Find where the given text appears and provide that cell's center as [x, y] coordinate. 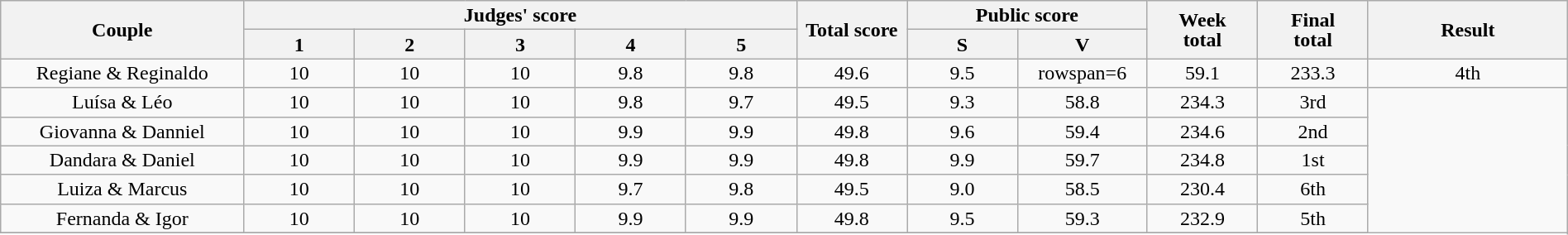
1st [1313, 161]
4th [1467, 73]
59.1 [1202, 73]
1 [299, 45]
5 [741, 45]
V [1082, 45]
2 [409, 45]
Luiza & Marcus [122, 189]
3 [520, 45]
6th [1313, 189]
S [963, 45]
59.4 [1082, 131]
Public score [1027, 15]
232.9 [1202, 218]
233.3 [1313, 73]
Luísa & Léo [122, 103]
Regiane & Reginaldo [122, 73]
Giovanna & Danniel [122, 131]
Total score [852, 30]
9.0 [963, 189]
59.3 [1082, 218]
234.6 [1202, 131]
49.6 [852, 73]
2nd [1313, 131]
Dandara & Daniel [122, 161]
58.5 [1082, 189]
Result [1467, 30]
rowspan=6 [1082, 73]
234.8 [1202, 161]
Fernanda & Igor [122, 218]
Couple [122, 30]
230.4 [1202, 189]
9.6 [963, 131]
3rd [1313, 103]
4 [631, 45]
Weektotal [1202, 30]
Judges' score [520, 15]
5th [1313, 218]
59.7 [1082, 161]
234.3 [1202, 103]
Finaltotal [1313, 30]
9.3 [963, 103]
58.8 [1082, 103]
